Output the (X, Y) coordinate of the center of the cell containing the given text.  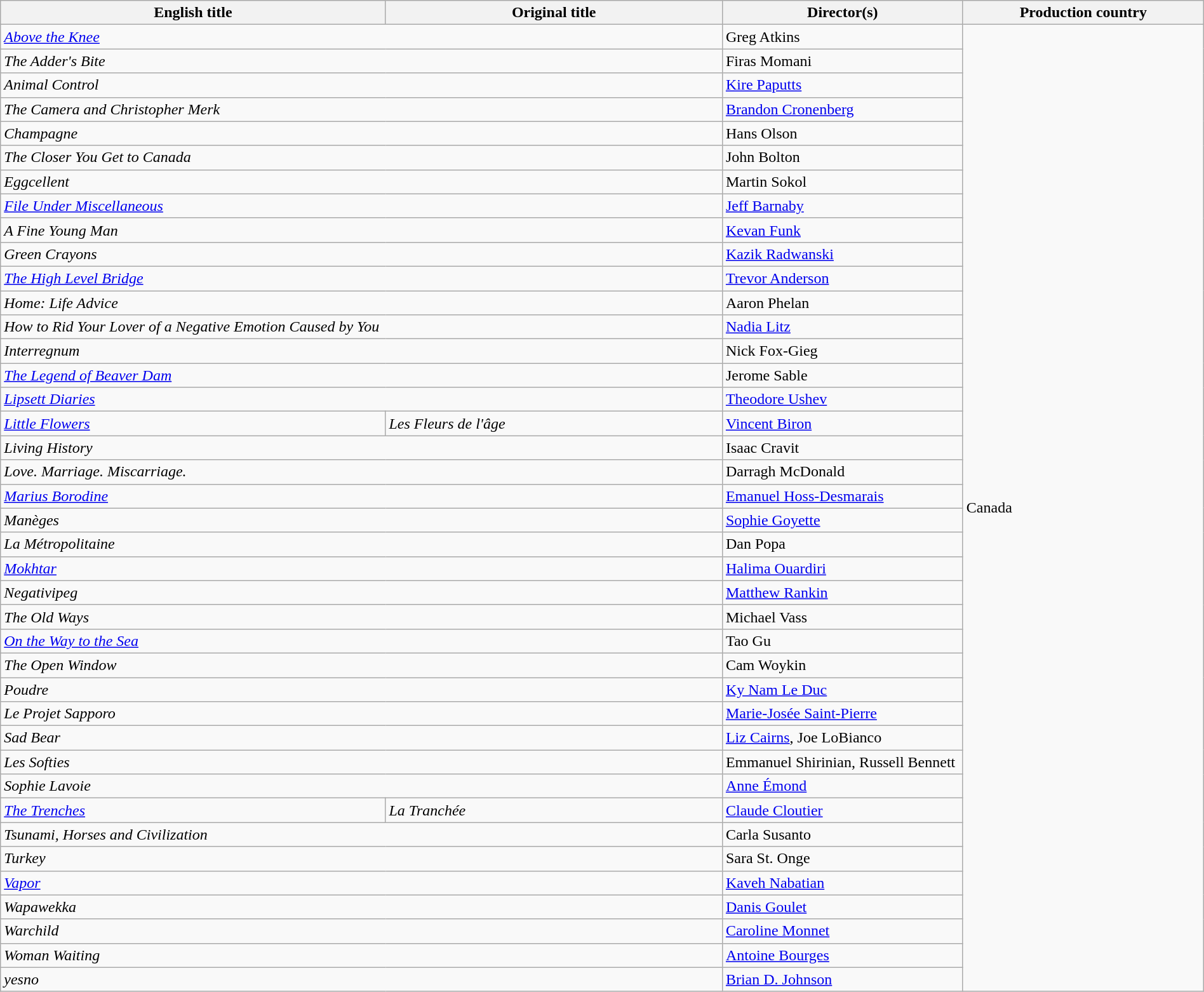
Warchild (362, 931)
Champagne (362, 133)
Sophie Lavoie (362, 786)
Dan Popa (842, 544)
La Métropolitaine (362, 544)
Michael Vass (842, 617)
Darragh McDonald (842, 472)
The High Level Bridge (362, 278)
Marius Borodine (362, 496)
Matthew Rankin (842, 593)
Le Projet Sapporo (362, 714)
Mokhtar (362, 568)
Isaac Cravit (842, 448)
Home: Life Advice (362, 303)
Antoine Bourges (842, 955)
The Legend of Beaver Dam (362, 375)
Firas Momani (842, 61)
La Tranchée (554, 810)
Manèges (362, 520)
Living History (362, 448)
Aaron Phelan (842, 303)
Jeff Barnaby (842, 206)
Above the Knee (362, 37)
The Camera and Christopher Merk (362, 109)
Vapor (362, 883)
Brandon Cronenberg (842, 109)
Martin Sokol (842, 182)
Anne Émond (842, 786)
The Open Window (362, 665)
Poudre (362, 689)
Sad Bear (362, 738)
Animal Control (362, 85)
Trevor Anderson (842, 278)
Love. Marriage. Miscarriage. (362, 472)
Sara St. Onge (842, 859)
The Closer You Get to Canada (362, 158)
Kevan Funk (842, 230)
Ky Nam Le Duc (842, 689)
On the Way to the Sea (362, 641)
English title (193, 13)
Green Crayons (362, 254)
Production country (1083, 13)
Sophie Goyette (842, 520)
Lipsett Diaries (362, 399)
Hans Olson (842, 133)
Emmanuel Shirinian, Russell Bennett (842, 762)
Emanuel Hoss-Desmarais (842, 496)
Canada (1083, 508)
Claude Cloutier (842, 810)
Original title (554, 13)
Liz Cairns, Joe LoBianco (842, 738)
Marie-Josée Saint-Pierre (842, 714)
Negativipeg (362, 593)
The Trenches (193, 810)
A Fine Young Man (362, 230)
The Old Ways (362, 617)
Nadia Litz (842, 327)
Kire Paputts (842, 85)
John Bolton (842, 158)
Theodore Ushev (842, 399)
Little Flowers (193, 424)
The Adder's Bite (362, 61)
yesno (362, 979)
Director(s) (842, 13)
Tsunami, Horses and Civilization (362, 834)
Kazik Radwanski (842, 254)
Danis Goulet (842, 907)
Caroline Monnet (842, 931)
Jerome Sable (842, 375)
Greg Atkins (842, 37)
Turkey (362, 859)
Eggcellent (362, 182)
Wapawekka (362, 907)
Vincent Biron (842, 424)
Kaveh Nabatian (842, 883)
Halima Ouardiri (842, 568)
Tao Gu (842, 641)
How to Rid Your Lover of a Negative Emotion Caused by You (362, 327)
Les Softies (362, 762)
Nick Fox-Gieg (842, 351)
File Under Miscellaneous (362, 206)
Cam Woykin (842, 665)
Interregnum (362, 351)
Brian D. Johnson (842, 979)
Les Fleurs de l'âge (554, 424)
Woman Waiting (362, 955)
Carla Susanto (842, 834)
